Return (x, y) of the center of cell containing provided text 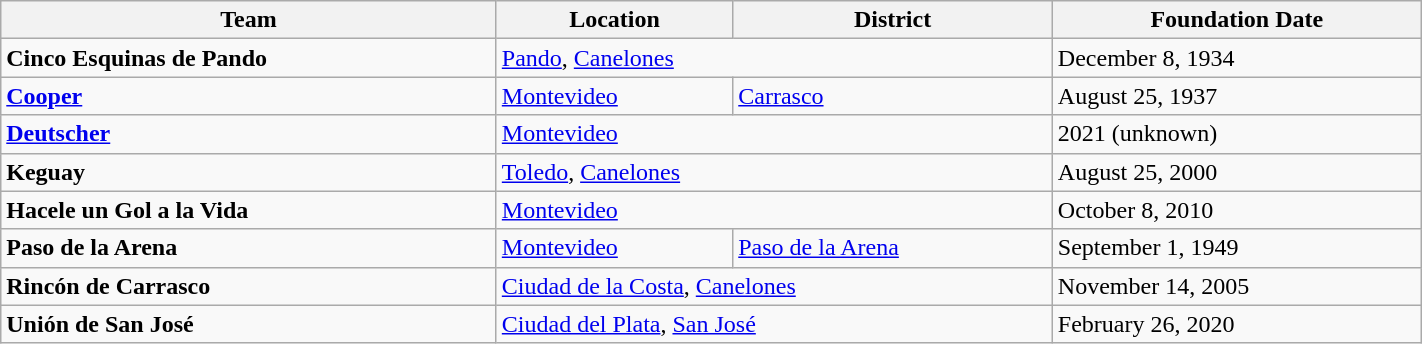
February 26, 2020 (1236, 324)
Pando, Canelones (774, 58)
August 25, 2000 (1236, 172)
Cooper (249, 96)
Team (249, 20)
2021 (unknown) (1236, 134)
Cinco Esquinas de Pando (249, 58)
Ciudad de la Costa, Canelones (774, 286)
November 14, 2005 (1236, 286)
Rincón de Carrasco (249, 286)
Ciudad del Plata, San José (774, 324)
December 8, 1934 (1236, 58)
Foundation Date (1236, 20)
Keguay (249, 172)
District (893, 20)
Hacele un Gol a la Vida (249, 210)
Location (614, 20)
September 1, 1949 (1236, 248)
Toledo, Canelones (774, 172)
August 25, 1937 (1236, 96)
Deutscher (249, 134)
October 8, 2010 (1236, 210)
Unión de San José (249, 324)
Carrasco (893, 96)
